Extract the [X, Y] coordinate from the center of the cell holding the provided text.  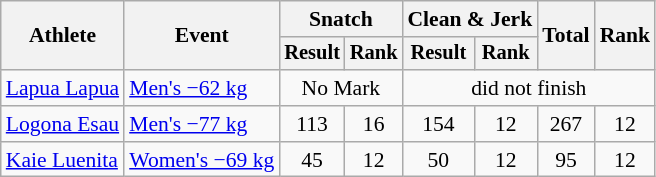
113 [312, 124]
Event [202, 36]
Clean & Jerk [470, 19]
Lapua Lapua [62, 88]
Snatch [340, 19]
Athlete [62, 36]
Logona Esau [62, 124]
No Mark [340, 88]
Men's −62 kg [202, 88]
did not finish [528, 88]
154 [438, 124]
267 [566, 124]
Total [566, 36]
Men's −77 kg [202, 124]
16 [374, 124]
